Determine the [x, y] coordinate at the center of the cell enclosing the given text.  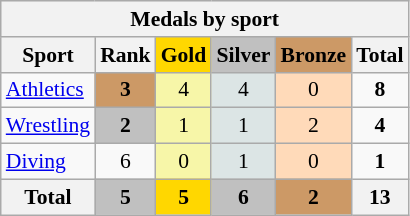
Rank [126, 55]
Sport [48, 55]
Wrestling [48, 126]
Bronze [313, 55]
3 [126, 90]
Diving [48, 162]
Silver [243, 55]
13 [380, 197]
8 [380, 90]
Medals by sport [205, 19]
Gold [184, 55]
Athletics [48, 90]
